Return the (X, Y) coordinate for the center point of the cell that contains the specified text.  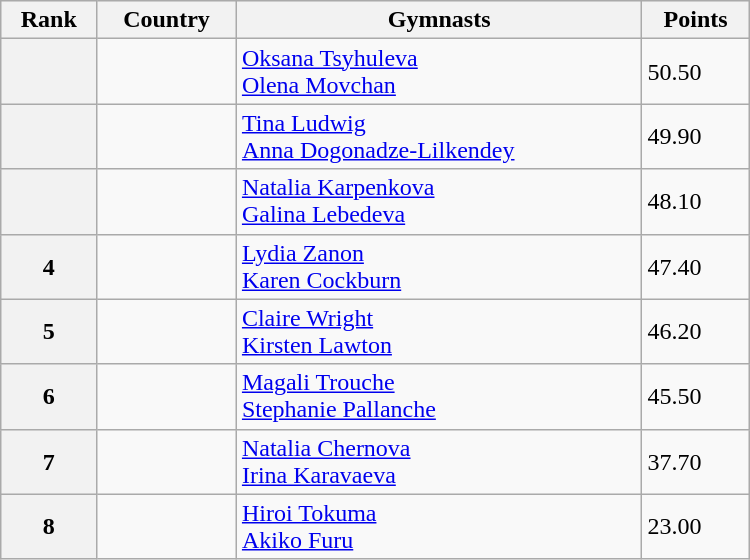
Tina Ludwig Anna Dogonadze-Lilkendey (438, 136)
4 (49, 266)
23.00 (696, 526)
Natalia Chernova Irina Karavaeva (438, 462)
Gymnasts (438, 20)
Hiroi Tokuma Akiko Furu (438, 526)
Natalia Karpenkova Galina Lebedeva (438, 202)
6 (49, 396)
45.50 (696, 396)
Country (167, 20)
5 (49, 332)
Magali Trouche Stephanie Pallanche (438, 396)
50.50 (696, 72)
8 (49, 526)
49.90 (696, 136)
37.70 (696, 462)
Lydia Zanon Karen Cockburn (438, 266)
47.40 (696, 266)
Oksana Tsyhuleva Olena Movchan (438, 72)
48.10 (696, 202)
Points (696, 20)
Claire Wright Kirsten Lawton (438, 332)
46.20 (696, 332)
7 (49, 462)
Rank (49, 20)
